Detect which cell encompasses the target text, then output its (X, Y) center coordinate. 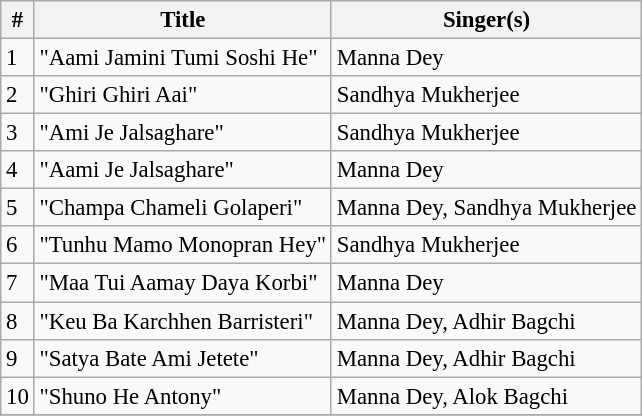
"Ghiri Ghiri Aai" (182, 95)
7 (18, 283)
9 (18, 358)
Manna Dey, Sandhya Mukherjee (486, 208)
"Aami Je Jalsaghare" (182, 170)
"Maa Tui Aamay Daya Korbi" (182, 283)
8 (18, 321)
Title (182, 20)
"Champa Chameli Golaperi" (182, 208)
10 (18, 396)
"Satya Bate Ami Jetete" (182, 358)
5 (18, 208)
# (18, 20)
"Ami Je Jalsaghare" (182, 133)
Manna Dey, Alok Bagchi (486, 396)
"Keu Ba Karchhen Barristeri" (182, 321)
"Shuno He Antony" (182, 396)
4 (18, 170)
3 (18, 133)
1 (18, 58)
Singer(s) (486, 20)
"Aami Jamini Tumi Soshi He" (182, 58)
6 (18, 245)
"Tunhu Mamo Monopran Hey" (182, 245)
2 (18, 95)
